From the cell containing the given text, extract its center point as (X, Y) coordinate. 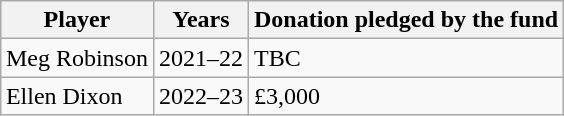
2022–23 (200, 96)
TBC (406, 58)
Donation pledged by the fund (406, 20)
2021–22 (200, 58)
Ellen Dixon (76, 96)
Meg Robinson (76, 58)
Years (200, 20)
£3,000 (406, 96)
Player (76, 20)
